Detect which cell encompasses the target text, then output its (x, y) center coordinate. 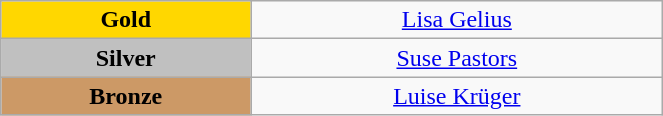
Silver (126, 58)
Bronze (126, 96)
Gold (126, 20)
Suse Pastors (457, 58)
Luise Krüger (457, 96)
Lisa Gelius (457, 20)
